Return the [X, Y] coordinate for the center point of the cell that contains the specified text.  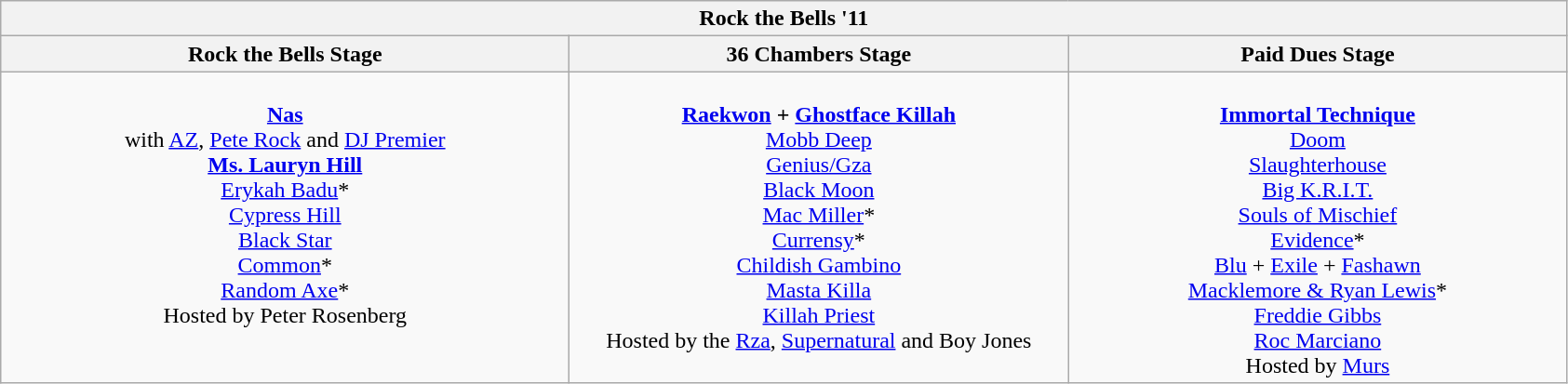
Paid Dues Stage [1318, 54]
Rock the Bells '11 [784, 19]
Rock the Bells Stage [285, 54]
36 Chambers Stage [819, 54]
Nas with AZ, Pete Rock and DJ Premier Ms. Lauryn Hill Erykah Badu* Cypress Hill Black Star Common* Random Axe* Hosted by Peter Rosenberg [285, 227]
